Locate the cell with the specified text and output its (x, y) center coordinate. 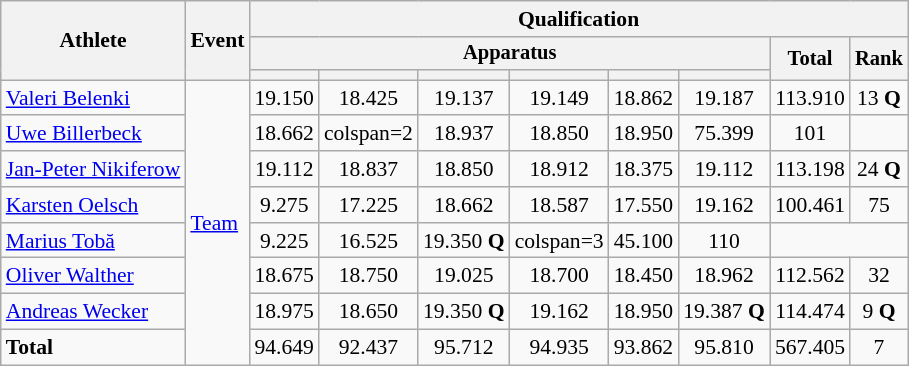
Andreas Wecker (94, 312)
18.675 (284, 276)
19.149 (560, 98)
Qualification (578, 19)
113.910 (810, 98)
100.461 (810, 205)
18.837 (368, 169)
Marius Tobă (94, 241)
19.137 (464, 98)
95.712 (464, 348)
93.862 (644, 348)
Oliver Walther (94, 276)
Karsten Oelsch (94, 205)
18.912 (560, 169)
Uwe Billerbeck (94, 134)
17.225 (368, 205)
18.587 (560, 205)
95.810 (724, 348)
75.399 (724, 134)
24 Q (879, 169)
18.375 (644, 169)
19.387 Q (724, 312)
94.935 (560, 348)
101 (810, 134)
Valeri Belenki (94, 98)
114.474 (810, 312)
75 (879, 205)
18.700 (560, 276)
18.750 (368, 276)
112.562 (810, 276)
17.550 (644, 205)
110 (724, 241)
19.187 (724, 98)
Rank (879, 58)
18.962 (724, 276)
7 (879, 348)
colspan=2 (368, 134)
9.225 (284, 241)
colspan=3 (560, 241)
18.650 (368, 312)
13 Q (879, 98)
19.150 (284, 98)
18.862 (644, 98)
16.525 (368, 241)
9.275 (284, 205)
32 (879, 276)
94.649 (284, 348)
18.937 (464, 134)
Jan-Peter Nikiferow (94, 169)
Event (217, 40)
113.198 (810, 169)
567.405 (810, 348)
92.437 (368, 348)
Apparatus (509, 54)
18.975 (284, 312)
18.450 (644, 276)
45.100 (644, 241)
19.025 (464, 276)
9 Q (879, 312)
Athlete (94, 40)
Team (217, 222)
18.425 (368, 98)
